Return [X, Y] of the center of cell containing provided text 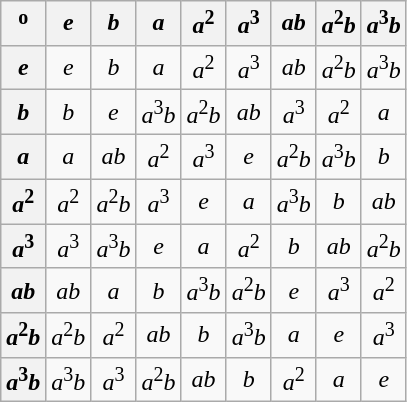
o [24, 24]
